Return (x, y) of the center of cell containing provided text 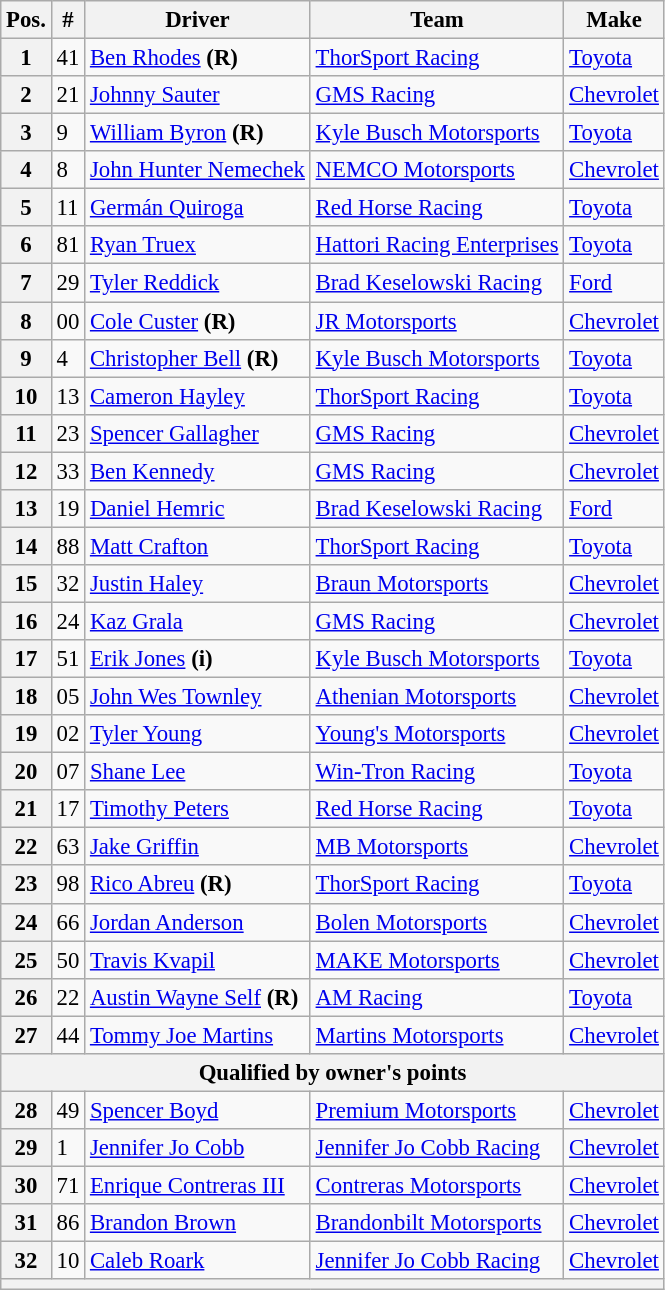
6 (26, 245)
02 (68, 734)
49 (68, 1110)
51 (68, 659)
7 (26, 283)
05 (68, 697)
Brandonbilt Motorsports (437, 1223)
Premium Motorsports (437, 1110)
63 (68, 847)
Spencer Boyd (198, 1110)
Travis Kvapil (198, 960)
Athenian Motorsports (437, 697)
27 (26, 1035)
John Hunter Nemechek (198, 170)
Austin Wayne Self (R) (198, 997)
John Wes Townley (198, 697)
JR Motorsports (437, 321)
Jake Griffin (198, 847)
Daniel Hemric (198, 509)
Erik Jones (i) (198, 659)
88 (68, 546)
Justin Haley (198, 584)
15 (26, 584)
Team (437, 20)
Martins Motorsports (437, 1035)
MB Motorsports (437, 847)
Kaz Grala (198, 621)
Spencer Gallagher (198, 433)
00 (68, 321)
Driver (198, 20)
Matt Crafton (198, 546)
Ben Rhodes (R) (198, 58)
Germán Quiroga (198, 208)
5 (26, 208)
Bolen Motorsports (437, 922)
Rico Abreu (R) (198, 885)
12 (26, 471)
Christopher Bell (R) (198, 358)
41 (68, 58)
81 (68, 245)
Jennifer Jo Cobb (198, 1148)
18 (26, 697)
Brandon Brown (198, 1223)
07 (68, 772)
Jordan Anderson (198, 922)
28 (26, 1110)
20 (26, 772)
Shane Lee (198, 772)
Braun Motorsports (437, 584)
98 (68, 885)
Enrique Contreras III (198, 1185)
MAKE Motorsports (437, 960)
Make (614, 20)
Qualified by owner's points (332, 1073)
Cameron Hayley (198, 396)
William Byron (R) (198, 133)
AM Racing (437, 997)
25 (26, 960)
16 (26, 621)
Win-Tron Racing (437, 772)
66 (68, 922)
Tommy Joe Martins (198, 1035)
33 (68, 471)
Tyler Reddick (198, 283)
Caleb Roark (198, 1261)
26 (26, 997)
Ben Kennedy (198, 471)
# (68, 20)
14 (26, 546)
Contreras Motorsports (437, 1185)
2 (26, 95)
30 (26, 1185)
Young's Motorsports (437, 734)
3 (26, 133)
Cole Custer (R) (198, 321)
50 (68, 960)
Hattori Racing Enterprises (437, 245)
86 (68, 1223)
Timothy Peters (198, 809)
71 (68, 1185)
NEMCO Motorsports (437, 170)
31 (26, 1223)
44 (68, 1035)
Pos. (26, 20)
Johnny Sauter (198, 95)
Ryan Truex (198, 245)
Tyler Young (198, 734)
